For the text-containing cell, return its midpoint in (X, Y) coordinate format. 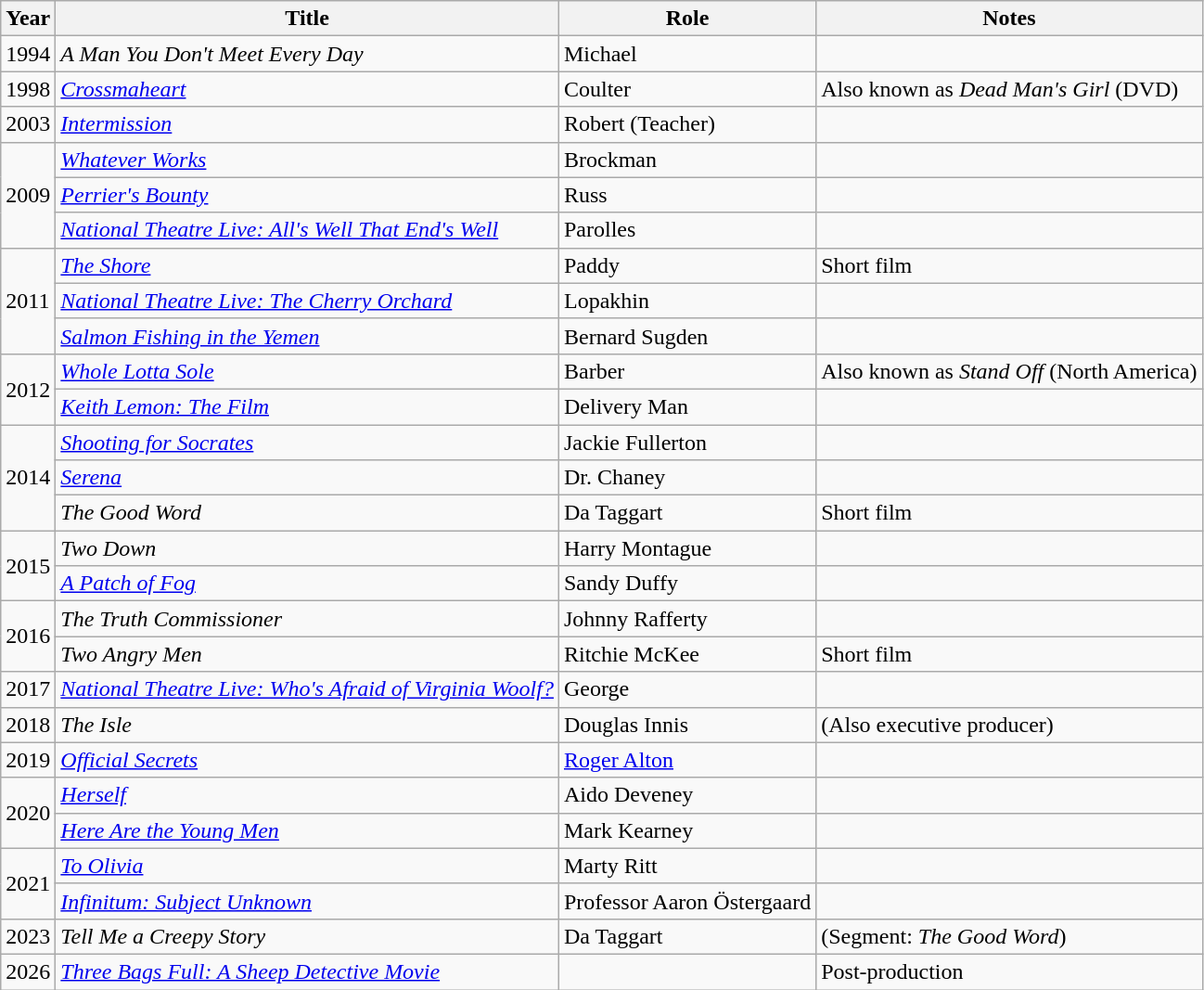
Year (28, 19)
Robert (Teacher) (686, 124)
2017 (28, 689)
The Shore (308, 265)
Mark Kearney (686, 830)
The Good Word (308, 513)
Intermission (308, 124)
Jackie Fullerton (686, 443)
Also known as Dead Man's Girl (DVD) (1009, 89)
Professor Aaron Östergaard (686, 901)
Three Bags Full: A Sheep Detective Movie (308, 971)
2023 (28, 936)
Dr. Chaney (686, 478)
Keith Lemon: The Film (308, 406)
Salmon Fishing in the Yemen (308, 336)
National Theatre Live: The Cherry Orchard (308, 301)
Title (308, 19)
1998 (28, 89)
1994 (28, 54)
Lopakhin (686, 301)
2015 (28, 566)
Marty Ritt (686, 866)
Ritchie McKee (686, 654)
Two Down (308, 548)
Crossmaheart (308, 89)
Paddy (686, 265)
Infinitum: Subject Unknown (308, 901)
Harry Montague (686, 548)
(Also executive producer) (1009, 725)
Post-production (1009, 971)
Barber (686, 371)
2014 (28, 478)
2018 (28, 725)
Russ (686, 195)
2020 (28, 813)
Notes (1009, 19)
2009 (28, 195)
2016 (28, 636)
Coulter (686, 89)
2003 (28, 124)
2019 (28, 760)
Shooting for Socrates (308, 443)
Serena (308, 478)
The Truth Commissioner (308, 619)
Perrier's Bounty (308, 195)
Parolles (686, 230)
Here Are the Young Men (308, 830)
Whole Lotta Sole (308, 371)
Delivery Man (686, 406)
National Theatre Live: All's Well That End's Well (308, 230)
Michael (686, 54)
Two Angry Men (308, 654)
Whatever Works (308, 160)
Herself (308, 795)
(Segment: The Good Word) (1009, 936)
George (686, 689)
2026 (28, 971)
Official Secrets (308, 760)
Aido Deveney (686, 795)
Sandy Duffy (686, 584)
Johnny Rafferty (686, 619)
Roger Alton (686, 760)
Bernard Sugden (686, 336)
2012 (28, 389)
A Patch of Fog (308, 584)
Brockman (686, 160)
Douglas Innis (686, 725)
Role (686, 19)
The Isle (308, 725)
Also known as Stand Off (North America) (1009, 371)
National Theatre Live: Who's Afraid of Virginia Woolf? (308, 689)
2021 (28, 883)
2011 (28, 301)
A Man You Don't Meet Every Day (308, 54)
To Olivia (308, 866)
Tell Me a Creepy Story (308, 936)
